Provide the (X, Y) coordinate of the cell's center where the given text is located.  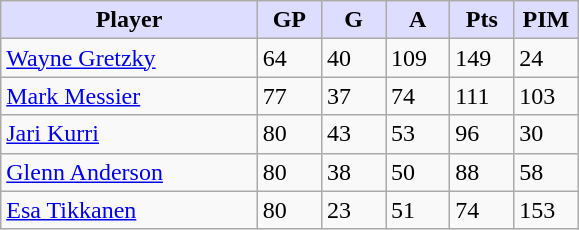
96 (482, 134)
PIM (546, 20)
53 (418, 134)
Player (130, 20)
23 (353, 210)
Mark Messier (130, 96)
77 (289, 96)
58 (546, 172)
109 (418, 58)
111 (482, 96)
24 (546, 58)
Glenn Anderson (130, 172)
88 (482, 172)
38 (353, 172)
GP (289, 20)
Wayne Gretzky (130, 58)
Jari Kurri (130, 134)
30 (546, 134)
40 (353, 58)
G (353, 20)
A (418, 20)
103 (546, 96)
64 (289, 58)
Esa Tikkanen (130, 210)
43 (353, 134)
51 (418, 210)
Pts (482, 20)
149 (482, 58)
37 (353, 96)
50 (418, 172)
153 (546, 210)
